Scan for the cell matching the given text and deliver its (X, Y) coordinate at center. 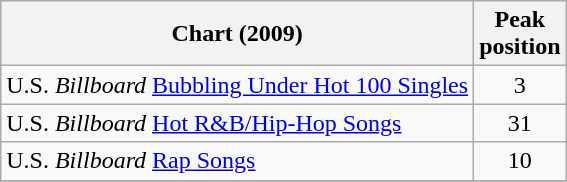
Chart (2009) (238, 34)
Peakposition (520, 34)
31 (520, 123)
10 (520, 161)
U.S. Billboard Hot R&B/Hip-Hop Songs (238, 123)
3 (520, 85)
U.S. Billboard Rap Songs (238, 161)
U.S. Billboard Bubbling Under Hot 100 Singles (238, 85)
